From the cell containing the given text, extract its center point as [x, y] coordinate. 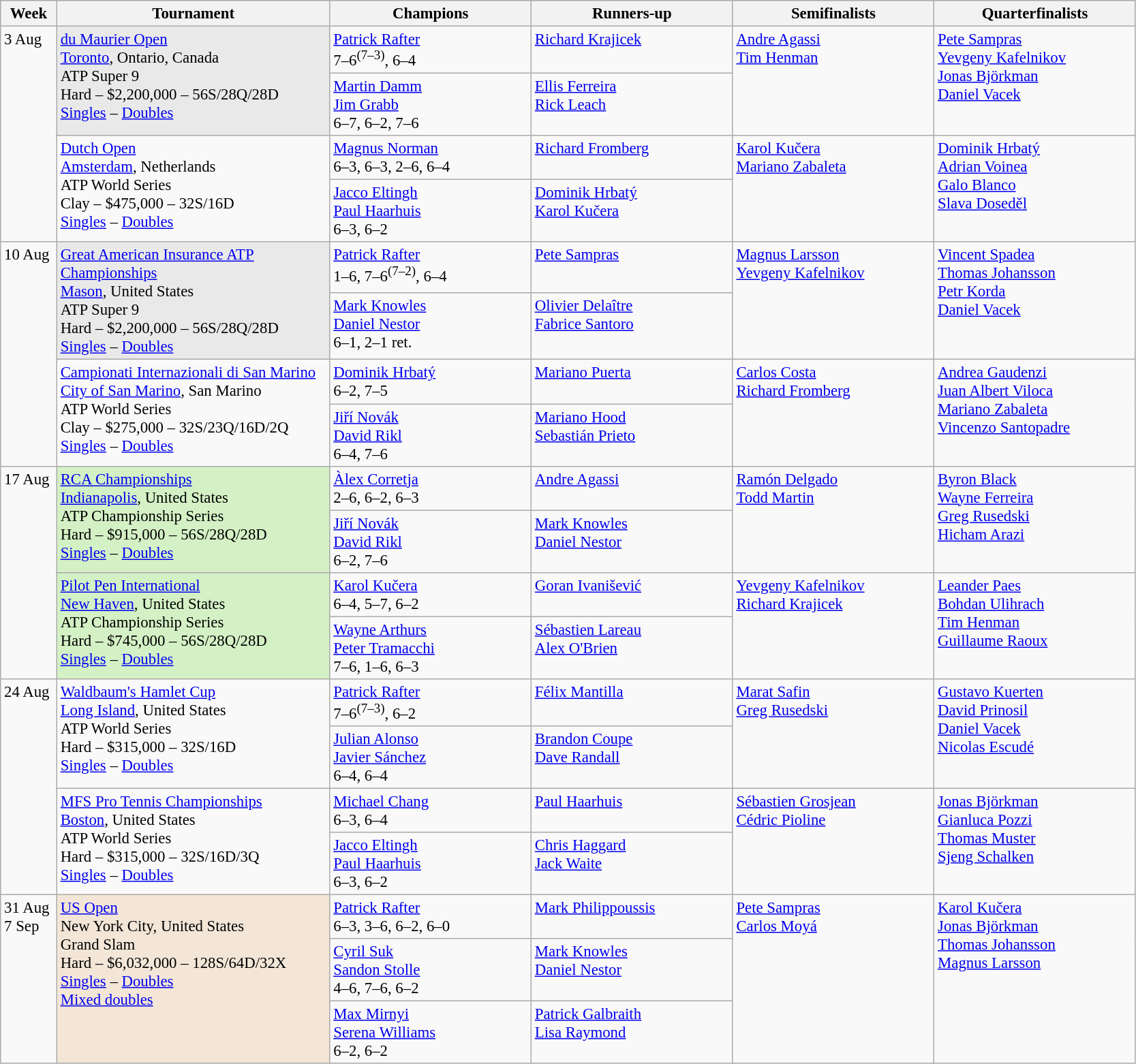
Mark Philippoussis [632, 917]
RCA ChampionshipsIndianapolis, United States ATP Championship SeriesHard – $915,000 – 56S/28Q/28DSingles – Doubles [194, 519]
Patrick Rafter7–6(7–3), 6–2 [431, 703]
Mariano Puerta [632, 381]
Vincent Spadea Thomas Johansson Petr Korda Daniel Vacek [1035, 301]
Yevgeny Kafelnikov Richard Krajicek [833, 625]
Jiří Novák David Rikl6–4, 7–6 [431, 435]
Andre Agassi Tim Henman [833, 82]
Michael Chang6–3, 6–4 [431, 811]
Marat Safin Greg Rusedski [833, 734]
Dominik Hrbatý Karol Kučera [632, 211]
Dutch OpenAmsterdam, NetherlandsATP World SeriesClay – $475,000 – 32S/16DSingles – Doubles [194, 189]
Byron Black Wayne Ferreira Greg Rusedski Hicham Arazi [1035, 519]
17 Aug [29, 572]
Mark Knowles Daniel Nestor 6–1, 2–1 ret. [431, 326]
Leander Paes Bohdan Ulihrach Tim Henman Guillaume Raoux [1035, 625]
Chris Haggard Jack Waite [632, 864]
Sébastien Grosjean Cédric Pioline [833, 841]
Wayne Arthurs Peter Tramacchi7–6, 1–6, 6–3 [431, 648]
Olivier Delaître Fabrice Santoro [632, 326]
Pete Sampras Carlos Moyá [833, 980]
Andre Agassi [632, 488]
31 Aug7 Sep [29, 980]
Martin Damm Jim Grabb 6–7, 6–2, 7–6 [431, 105]
Carlos Costa Richard Fromberg [833, 413]
Andrea Gaudenzi Juan Albert Viloca Mariano Zabaleta Vincenzo Santopadre [1035, 413]
Patrick Rafter6–3, 3–6, 6–2, 6–0 [431, 917]
Pilot Pen InternationalNew Haven, United States ATP Championship SeriesHard – $745,000 – 56S/28Q/28DSingles – Doubles [194, 625]
Félix Mantilla [632, 703]
Runners-up [632, 14]
Patrick Galbraith Lisa Raymond [632, 1033]
Champions [431, 14]
Patrick Rafter1–6, 7–6(7–2), 6–4 [431, 268]
Magnus Larsson Yevgeny Kafelnikov [833, 301]
Mariano Hood Sebastián Prieto [632, 435]
Ellis Ferreira Rick Leach [632, 105]
Karol Kučera Mariano Zabaleta [833, 189]
MFS Pro Tennis ChampionshipsBoston, United StatesATP World SeriesHard – $315,000 – 32S/16D/3QSingles – Doubles [194, 841]
Magnus Norman6–3, 6–3, 2–6, 6–4 [431, 158]
Semifinalists [833, 14]
Quarterfinalists [1035, 14]
Cyril Suk Sandon Stolle4–6, 7–6, 6–2 [431, 970]
Paul Haarhuis [632, 811]
Tournament [194, 14]
Goran Ivanišević [632, 594]
Pete Sampras [632, 268]
24 Aug [29, 787]
Ramón Delgado Todd Martin [833, 519]
US Open New York City, United StatesGrand SlamHard – $6,032,000 – 128S/64D/32XSingles – Doubles Mixed doubles [194, 980]
Karol Kučera6–4, 5–7, 6–2 [431, 594]
Dominik Hrbatý6–2, 7–5 [431, 381]
Gustavo Kuerten David Prinosil Daniel Vacek Nicolas Escudé [1035, 734]
Richard Krajicek [632, 50]
Great American Insurance ATP ChampionshipsMason, United StatesATP Super 9Hard – $2,200,000 – 56S/28Q/28DSingles – Doubles [194, 301]
Patrick Rafter7–6(7–3), 6–4 [431, 50]
Max Mirnyi Serena Williams6–2, 6–2 [431, 1033]
Jiří Novák David Rikl6–2, 7–6 [431, 542]
Julian Alonso Javier Sánchez6–4, 6–4 [431, 757]
Karol Kučera Jonas Björkman Thomas Johansson Magnus Larsson [1035, 980]
Pete Sampras Yevgeny Kafelnikov Jonas Björkman Daniel Vacek [1035, 82]
Dominik Hrbatý Adrian Voinea Galo Blanco Slava Doseděl [1035, 189]
Àlex Corretja 2–6, 6–2, 6–3 [431, 488]
3 Aug [29, 135]
Richard Fromberg [632, 158]
10 Aug [29, 354]
du Maurier OpenToronto, Ontario, CanadaATP Super 9Hard – $2,200,000 – 56S/28Q/28DSingles – Doubles [194, 82]
Sébastien Lareau Alex O'Brien [632, 648]
Brandon Coupe Dave Randall [632, 757]
Jonas Björkman Gianluca Pozzi Thomas Muster Sjeng Schalken [1035, 841]
Week [29, 14]
Waldbaum's Hamlet CupLong Island, United StatesATP World SeriesHard – $315,000 – 32S/16DSingles – Doubles [194, 734]
Campionati Internazionali di San MarinoCity of San Marino, San MarinoATP World SeriesClay – $275,000 – 32S/23Q/16D/2QSingles – Doubles [194, 413]
